Return (X, Y) of the center of cell containing provided text 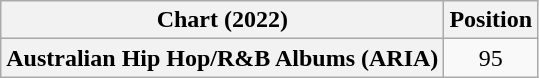
Chart (2022) (222, 20)
Australian Hip Hop/R&B Albums (ARIA) (222, 58)
Position (491, 20)
95 (491, 58)
